Detect which cell encompasses the target text, then output its [X, Y] center coordinate. 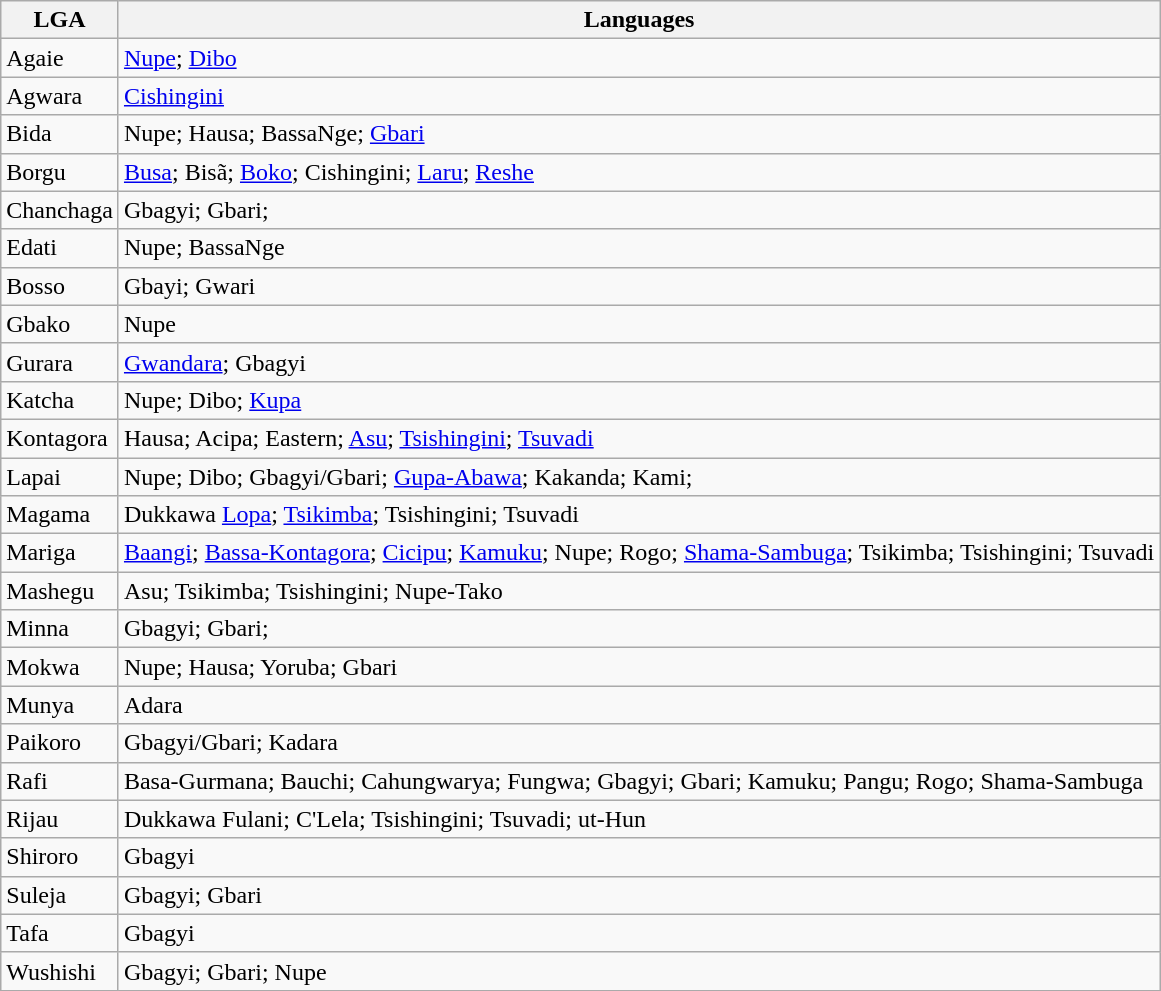
Tafa [60, 933]
Katcha [60, 400]
Borgu [60, 172]
Wushishi [60, 971]
Gbayi; Gwari [638, 286]
LGA [60, 20]
Lapai [60, 477]
Nupe; BassaNge [638, 248]
Agwara [60, 96]
Basa-Gurmana; Bauchi; Cahungwarya; Fungwa; Gbagyi; Gbari; Kamuku; Pangu; Rogo; Shama-Sambuga [638, 781]
Munya [60, 705]
Mokwa [60, 667]
Suleja [60, 895]
Nupe; Dibo [638, 58]
Hausa; Acipa; Eastern; Asu; Tsishingini; Tsuvadi [638, 438]
Bosso [60, 286]
Chanchaga [60, 210]
Dukkawa Fulani; C'Lela; Tsishingini; Tsuvadi; ut-Hun [638, 819]
Agaie [60, 58]
Gbagyi/Gbari; Kadara [638, 743]
Gwandara; Gbagyi [638, 362]
Gbagyi; Gbari [638, 895]
Baangi; Bassa-Kontagora; Cicipu; Kamuku; Nupe; Rogo; Shama-Sambuga; Tsikimba; Tsishingini; Tsuvadi [638, 553]
Gbako [60, 324]
Nupe; Hausa; BassaNge; Gbari [638, 134]
Nupe; Hausa; Yoruba; Gbari [638, 667]
Nupe; Dibo; Kupa [638, 400]
Mariga [60, 553]
Bida [60, 134]
Nupe; Dibo; Gbagyi/Gbari; Gupa-Abawa; Kakanda; Kami; [638, 477]
Nupe [638, 324]
Kontagora [60, 438]
Rafi [60, 781]
Edati [60, 248]
Busa; Bisã; Boko; Cishingini; Laru; Reshe [638, 172]
Mashegu [60, 591]
Asu; Tsikimba; Tsishingini; Nupe-Tako [638, 591]
Magama [60, 515]
Cishingini [638, 96]
Rijau [60, 819]
Dukkawa Lopa; Tsikimba; Tsishingini; Tsuvadi [638, 515]
Paikoro [60, 743]
Adara [638, 705]
Minna [60, 629]
Gbagyi; Gbari; Nupe [638, 971]
Shiroro [60, 857]
Languages [638, 20]
Gurara [60, 362]
